Provide the (x, y) coordinate of the cell's center where the given text is located.  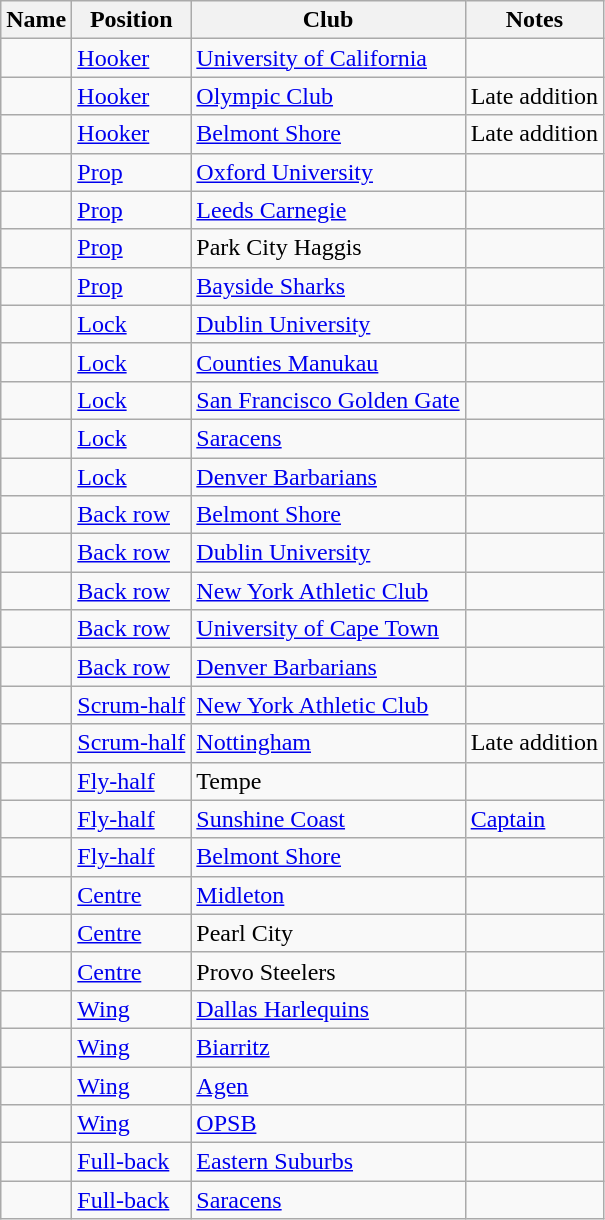
Oxford University (328, 172)
Agen (328, 1085)
Dallas Harlequins (328, 1009)
Counties Manukau (328, 362)
Eastern Suburbs (328, 1162)
Sunshine Coast (328, 819)
Pearl City (328, 933)
Name (36, 20)
Olympic Club (328, 96)
Park City Haggis (328, 248)
Club (328, 20)
University of California (328, 58)
Bayside Sharks (328, 286)
San Francisco Golden Gate (328, 400)
Tempe (328, 781)
Nottingham (328, 743)
Midleton (328, 895)
Notes (534, 20)
Biarritz (328, 1047)
Provo Steelers (328, 971)
Leeds Carnegie (328, 210)
University of Cape Town (328, 629)
Position (132, 20)
Captain (534, 819)
OPSB (328, 1124)
